Identify which cell holds the provided text, then report its [x, y] central coordinate. 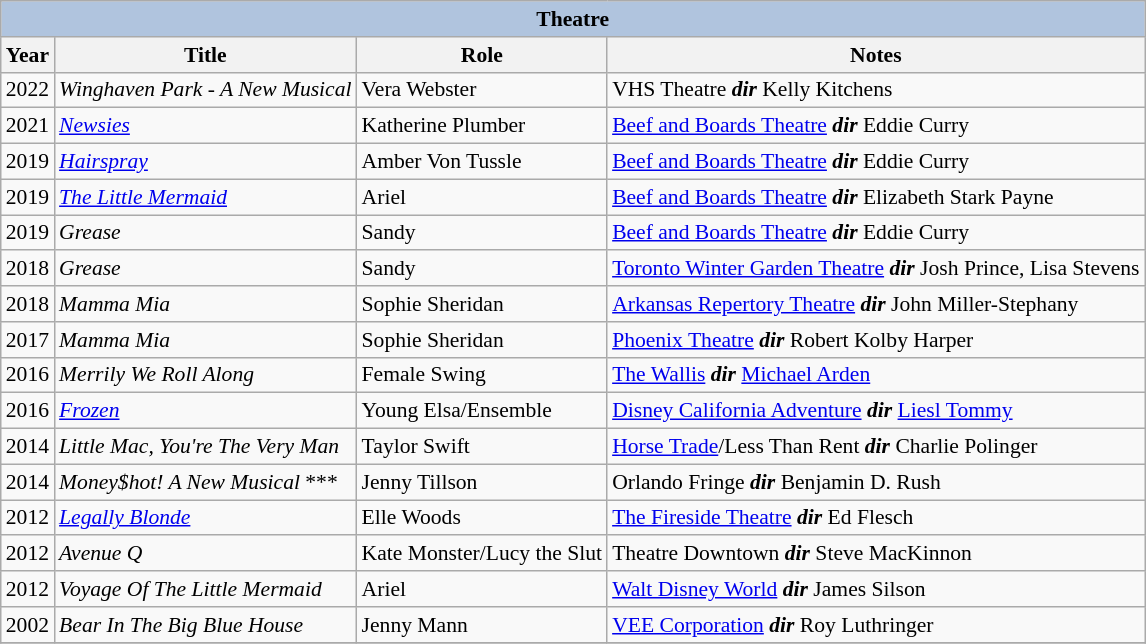
Hairspray [206, 162]
Female Swing [482, 375]
The Wallis dir Michael Arden [876, 375]
Toronto Winter Garden Theatre dir Josh Prince, Lisa Stevens [876, 269]
Taylor Swift [482, 447]
Title [206, 55]
Amber Von Tussle [482, 162]
Phoenix Theatre dir Robert Kolby Harper [876, 340]
Newsies [206, 126]
Legally Blonde [206, 518]
2017 [28, 340]
Avenue Q [206, 554]
Arkansas Repertory Theatre dir John Miller-Stephany [876, 304]
Disney California Adventure dir Liesl Tommy [876, 411]
Voyage Of The Little Mermaid [206, 589]
Theatre [573, 19]
Orlando Fringe dir Benjamin D. Rush [876, 482]
Theatre Downtown dir Steve MacKinnon [876, 554]
Merrily We Roll Along [206, 375]
Kate Monster/Lucy the Slut [482, 554]
Elle Woods [482, 518]
Money$hot! A New Musical *** [206, 482]
Bear In The Big Blue House [206, 625]
Role [482, 55]
2022 [28, 90]
VHS Theatre dir Kelly Kitchens [876, 90]
Winghaven Park - A New Musical [206, 90]
Frozen [206, 411]
2002 [28, 625]
Vera Webster [482, 90]
Jenny Tillson [482, 482]
Year [28, 55]
The Fireside Theatre dir Ed Flesch [876, 518]
The Little Mermaid [206, 197]
Young Elsa/Ensemble [482, 411]
Katherine Plumber [482, 126]
VEE Corporation dir Roy Luthringer [876, 625]
Walt Disney World dir James Silson [876, 589]
Horse Trade/Less Than Rent dir Charlie Polinger [876, 447]
Beef and Boards Theatre dir Elizabeth Stark Payne [876, 197]
Little Mac, You're The Very Man [206, 447]
2021 [28, 126]
Jenny Mann [482, 625]
Notes [876, 55]
